For the text-containing cell, return its midpoint in (X, Y) coordinate format. 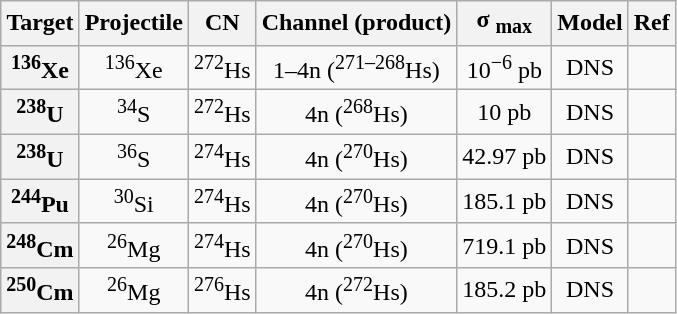
10 pb (504, 112)
42.97 pb (504, 156)
10−6 pb (504, 68)
Target (40, 23)
34S (134, 112)
σ max (504, 23)
Ref (652, 23)
244Pu (40, 202)
4n (268Hs) (356, 112)
185.2 pb (504, 290)
4n (272Hs) (356, 290)
185.1 pb (504, 202)
30Si (134, 202)
250Cm (40, 290)
Channel (product) (356, 23)
Model (590, 23)
1–4n (271–268Hs) (356, 68)
CN (222, 23)
Projectile (134, 23)
36S (134, 156)
276Hs (222, 290)
719.1 pb (504, 246)
248Cm (40, 246)
